Pinpoint the cell where the given text exists, returning its (X, Y) midpoint coordinate. 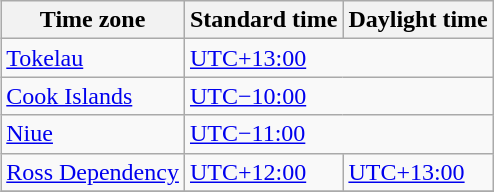
Niue (93, 134)
Cook Islands (93, 96)
UTC+12:00 (263, 172)
Tokelau (93, 58)
Ross Dependency (93, 172)
Daylight time (418, 20)
Time zone (93, 20)
Standard time (263, 20)
UTC−11:00 (338, 134)
UTC−10:00 (338, 96)
